From the cell containing the given text, extract its center point as (x, y) coordinate. 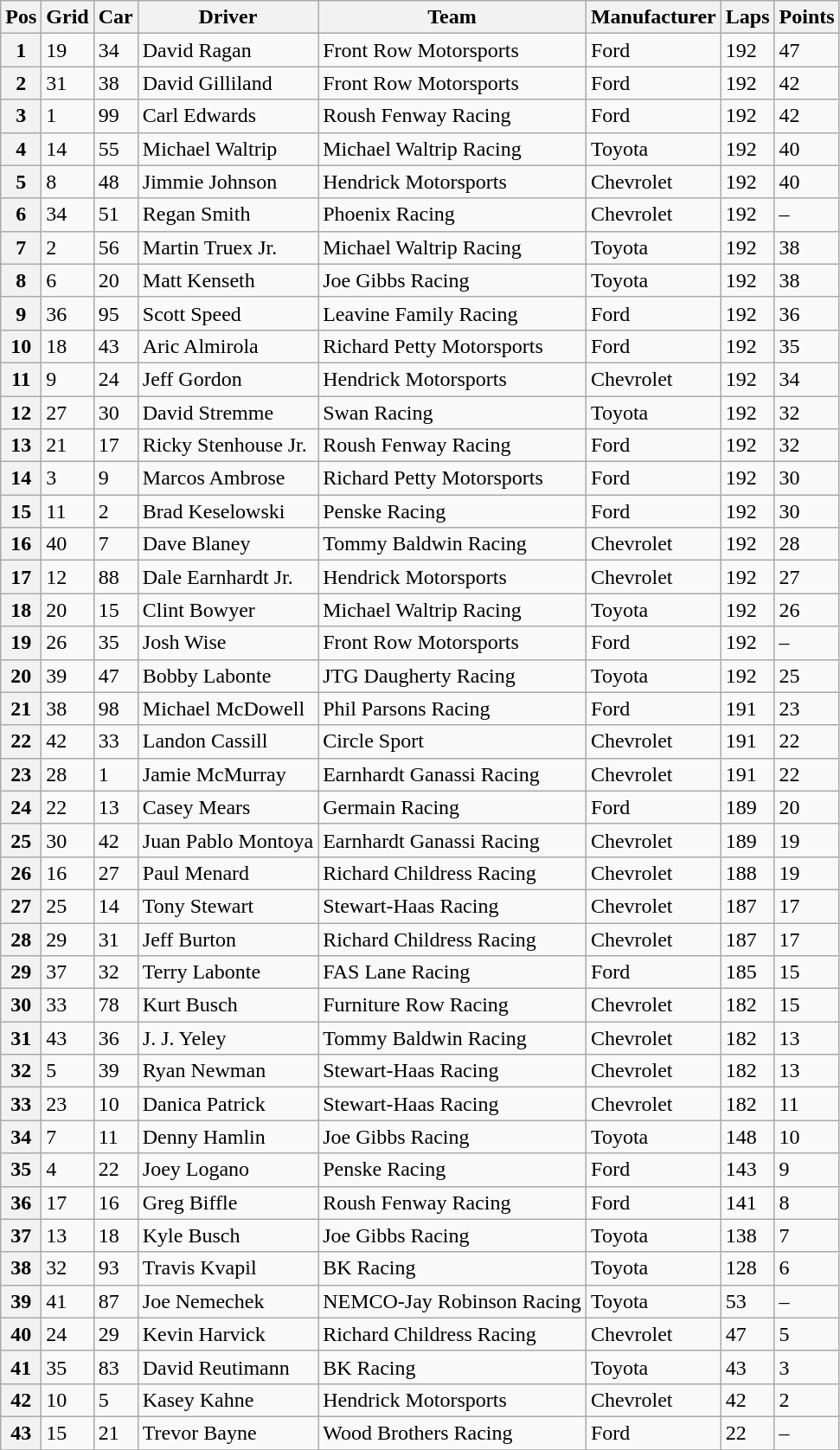
JTG Daugherty Racing (452, 676)
Travis Kvapil (228, 1268)
98 (116, 709)
Michael Waltrip (228, 149)
Joe Nemechek (228, 1301)
Germain Racing (452, 807)
53 (747, 1301)
93 (116, 1268)
Bobby Labonte (228, 676)
David Reutimann (228, 1367)
88 (116, 577)
143 (747, 1170)
128 (747, 1268)
87 (116, 1301)
95 (116, 313)
Greg Biffle (228, 1203)
141 (747, 1203)
Michael McDowell (228, 709)
51 (116, 215)
Dale Earnhardt Jr. (228, 577)
Terry Labonte (228, 972)
Carl Edwards (228, 116)
Juan Pablo Montoya (228, 840)
Points (806, 17)
Clint Bowyer (228, 610)
Scott Speed (228, 313)
Trevor Bayne (228, 1433)
Regan Smith (228, 215)
Paul Menard (228, 873)
Phil Parsons Racing (452, 709)
188 (747, 873)
55 (116, 149)
Tony Stewart (228, 906)
Marcos Ambrose (228, 478)
Manufacturer (653, 17)
Joey Logano (228, 1170)
Driver (228, 17)
Swan Racing (452, 413)
Josh Wise (228, 643)
David Ragan (228, 50)
78 (116, 1005)
Landon Cassill (228, 741)
99 (116, 116)
Car (116, 17)
Ryan Newman (228, 1071)
Martin Truex Jr. (228, 247)
FAS Lane Racing (452, 972)
Kevin Harvick (228, 1334)
Kyle Busch (228, 1235)
David Stremme (228, 413)
Jeff Burton (228, 939)
Kurt Busch (228, 1005)
Ricky Stenhouse Jr. (228, 446)
Danica Patrick (228, 1104)
Grid (67, 17)
Jeff Gordon (228, 379)
Denny Hamlin (228, 1137)
Pos (21, 17)
83 (116, 1367)
56 (116, 247)
148 (747, 1137)
Leavine Family Racing (452, 313)
David Gilliland (228, 83)
Jamie McMurray (228, 774)
185 (747, 972)
Dave Blaney (228, 544)
Circle Sport (452, 741)
Team (452, 17)
NEMCO-Jay Robinson Racing (452, 1301)
Kasey Kahne (228, 1400)
Matt Kenseth (228, 280)
Wood Brothers Racing (452, 1433)
Casey Mears (228, 807)
J. J. Yeley (228, 1038)
48 (116, 182)
Brad Keselowski (228, 511)
Phoenix Racing (452, 215)
Aric Almirola (228, 346)
138 (747, 1235)
Laps (747, 17)
Jimmie Johnson (228, 182)
Furniture Row Racing (452, 1005)
